Provide the (X, Y) coordinate of the cell's center where the given text is located.  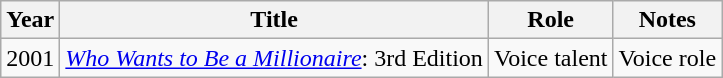
Notes (668, 20)
Voice role (668, 58)
Year (30, 20)
Voice talent (550, 58)
2001 (30, 58)
Role (550, 20)
Title (274, 20)
Who Wants to Be a Millionaire: 3rd Edition (274, 58)
